Output the [X, Y] coordinate of the center of the cell containing the given text.  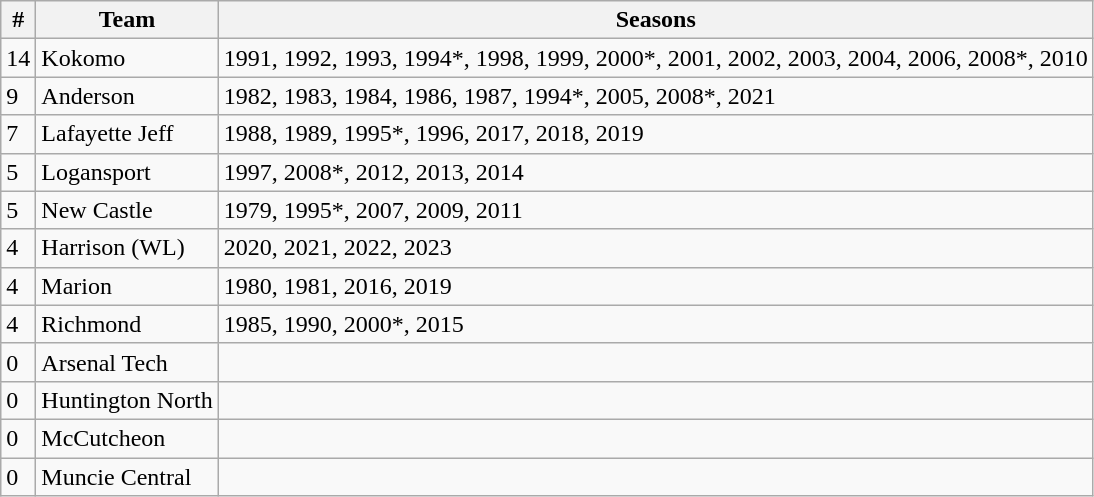
1979, 1995*, 2007, 2009, 2011 [656, 210]
Richmond [127, 324]
1980, 1981, 2016, 2019 [656, 286]
7 [18, 134]
Lafayette Jeff [127, 134]
Arsenal Tech [127, 362]
1982, 1983, 1984, 1986, 1987, 1994*, 2005, 2008*, 2021 [656, 96]
1997, 2008*, 2012, 2013, 2014 [656, 172]
1988, 1989, 1995*, 1996, 2017, 2018, 2019 [656, 134]
14 [18, 58]
Marion [127, 286]
Team [127, 20]
Harrison (WL) [127, 248]
1991, 1992, 1993, 1994*, 1998, 1999, 2000*, 2001, 2002, 2003, 2004, 2006, 2008*, 2010 [656, 58]
Huntington North [127, 400]
Anderson [127, 96]
Muncie Central [127, 477]
2020, 2021, 2022, 2023 [656, 248]
# [18, 20]
Seasons [656, 20]
Kokomo [127, 58]
Logansport [127, 172]
New Castle [127, 210]
9 [18, 96]
McCutcheon [127, 438]
1985, 1990, 2000*, 2015 [656, 324]
